Search for the cell housing the specified text and yield its (X, Y) center coordinate. 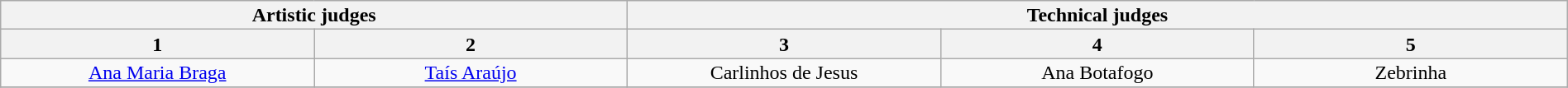
Carlinhos de Jesus (784, 72)
4 (1097, 44)
Ana Maria Braga (157, 72)
Zebrinha (1411, 72)
Artistic judges (314, 15)
2 (471, 44)
Technical judges (1098, 15)
Ana Botafogo (1097, 72)
Taís Araújo (471, 72)
5 (1411, 44)
1 (157, 44)
3 (784, 44)
